Identify which cell holds the provided text, then report its (x, y) central coordinate. 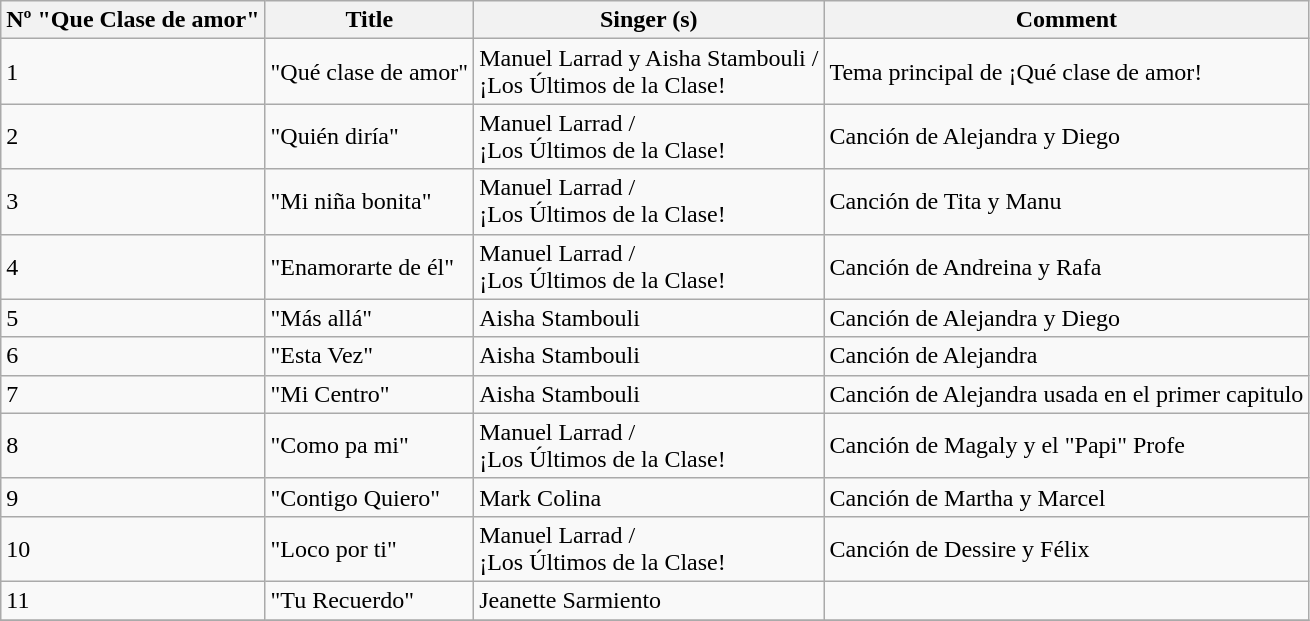
"Enamorarte de él" (370, 266)
Canción de Tita y Manu (1066, 202)
Canción de Dessire y Félix (1066, 548)
10 (133, 548)
"Qué clase de amor" (370, 72)
Tema principal de ¡Qué clase de amor! (1066, 72)
"Loco por ti" (370, 548)
6 (133, 356)
Jeanette Sarmiento (649, 600)
"Mi Centro" (370, 394)
3 (133, 202)
"Quién diría" (370, 136)
Canción de Andreina y Rafa (1066, 266)
Canción de Alejandra usada en el primer capitulo (1066, 394)
"Como pa mi" (370, 446)
4 (133, 266)
7 (133, 394)
11 (133, 600)
"Más allá" (370, 318)
Manuel Larrad y Aisha Stambouli /¡Los Últimos de la Clase! (649, 72)
Canción de Martha y Marcel (1066, 497)
"Tu Recuerdo" (370, 600)
Canción de Alejandra (1066, 356)
Mark Colina (649, 497)
Singer (s) (649, 20)
Comment (1066, 20)
5 (133, 318)
8 (133, 446)
"Contigo Quiero" (370, 497)
"Esta Vez" (370, 356)
Title (370, 20)
"Mi niña bonita" (370, 202)
Nº "Que Clase de amor" (133, 20)
9 (133, 497)
1 (133, 72)
Canción de Magaly y el "Papi" Profe (1066, 446)
2 (133, 136)
